Scan for the cell matching the given text and deliver its [X, Y] coordinate at center. 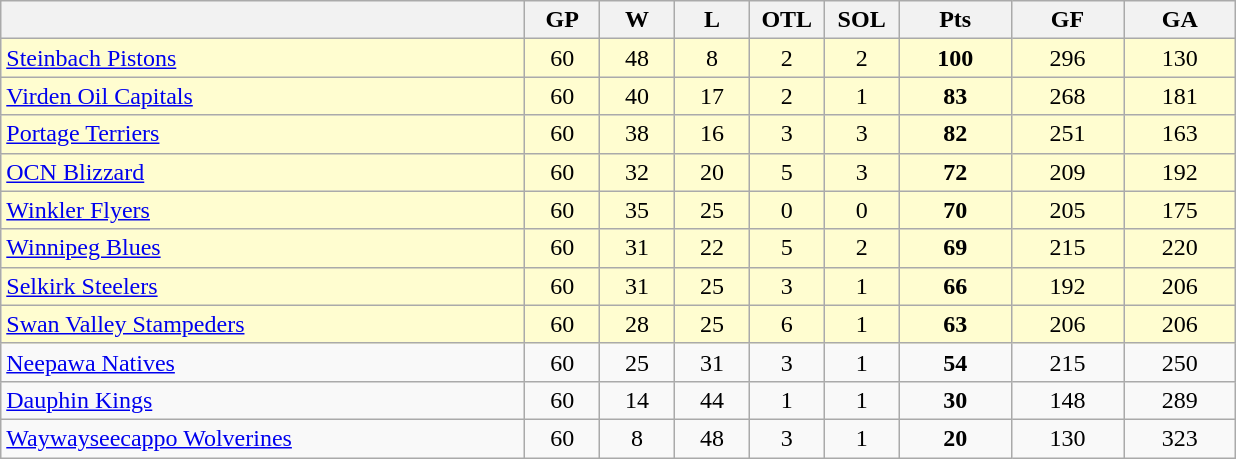
220 [1180, 248]
100 [955, 58]
30 [955, 400]
Pts [955, 20]
289 [1180, 400]
163 [1180, 134]
38 [638, 134]
GP [562, 20]
83 [955, 96]
14 [638, 400]
SOL [862, 20]
44 [712, 400]
L [712, 20]
Selkirk Steelers [263, 286]
GA [1180, 20]
66 [955, 286]
Swan Valley Stampeders [263, 324]
205 [1067, 210]
28 [638, 324]
Dauphin Kings [263, 400]
6 [786, 324]
323 [1180, 438]
251 [1067, 134]
250 [1180, 362]
296 [1067, 58]
70 [955, 210]
Neepawa Natives [263, 362]
Steinbach Pistons [263, 58]
209 [1067, 172]
Virden Oil Capitals [263, 96]
Portage Terriers [263, 134]
22 [712, 248]
Waywayseecappo Wolverines [263, 438]
Winkler Flyers [263, 210]
OCN Blizzard [263, 172]
63 [955, 324]
W [638, 20]
35 [638, 210]
16 [712, 134]
175 [1180, 210]
82 [955, 134]
148 [1067, 400]
40 [638, 96]
OTL [786, 20]
32 [638, 172]
181 [1180, 96]
GF [1067, 20]
17 [712, 96]
268 [1067, 96]
72 [955, 172]
Winnipeg Blues [263, 248]
54 [955, 362]
69 [955, 248]
